Search for the cell housing the specified text and yield its [X, Y] center coordinate. 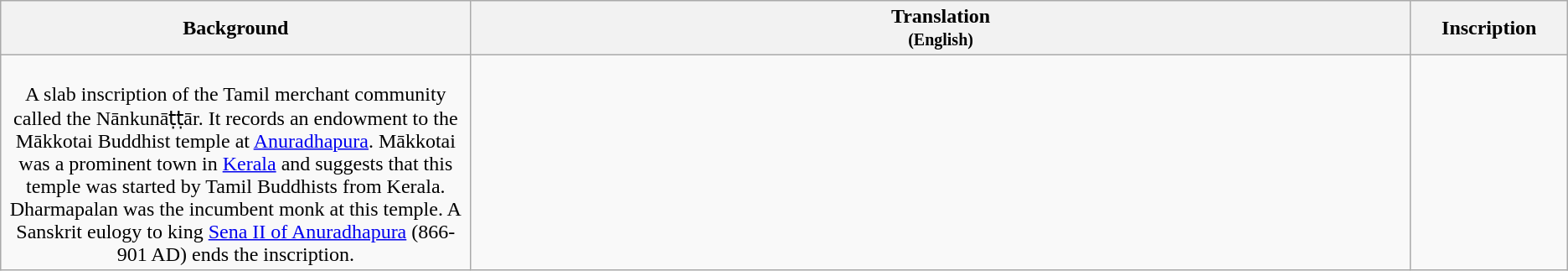
Background [236, 29]
Inscription [1489, 29]
Translation(English) [941, 29]
